Provide the (X, Y) coordinate of the cell's center where the given text is located.  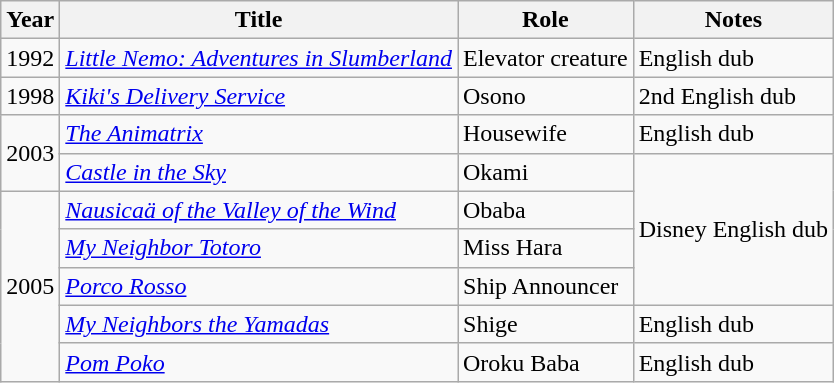
Oroku Baba (546, 362)
Pom Poko (259, 362)
2003 (30, 153)
Year (30, 20)
Role (546, 20)
Miss Hara (546, 248)
Title (259, 20)
Nausicaä of the Valley of the Wind (259, 210)
Housewife (546, 134)
Notes (733, 20)
My Neighbor Totoro (259, 248)
1992 (30, 58)
2005 (30, 286)
Porco Rosso (259, 286)
2nd English dub (733, 96)
Elevator creature (546, 58)
Okami (546, 172)
Little Nemo: Adventures in Slumberland (259, 58)
Disney English dub (733, 229)
Ship Announcer (546, 286)
Kiki's Delivery Service (259, 96)
1998 (30, 96)
The Animatrix (259, 134)
Obaba (546, 210)
My Neighbors the Yamadas (259, 324)
Osono (546, 96)
Shige (546, 324)
Castle in the Sky (259, 172)
